Search for the cell housing the specified text and yield its [x, y] center coordinate. 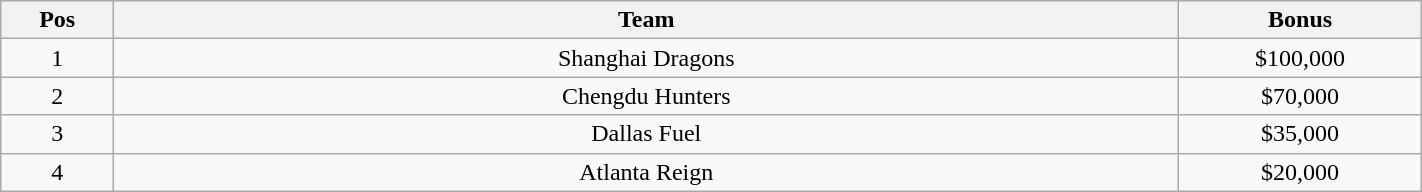
$70,000 [1300, 96]
Team [646, 20]
Bonus [1300, 20]
$35,000 [1300, 134]
Pos [58, 20]
Shanghai Dragons [646, 58]
Chengdu Hunters [646, 96]
3 [58, 134]
1 [58, 58]
2 [58, 96]
Atlanta Reign [646, 172]
$20,000 [1300, 172]
$100,000 [1300, 58]
4 [58, 172]
Dallas Fuel [646, 134]
